Locate the cell with the specified text and output its [x, y] center coordinate. 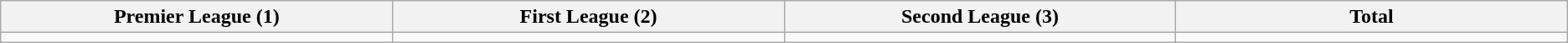
Premier League (1) [197, 17]
First League (2) [588, 17]
Second League (3) [980, 17]
Total [1372, 17]
